Pinpoint the cell where the given text exists, returning its [X, Y] midpoint coordinate. 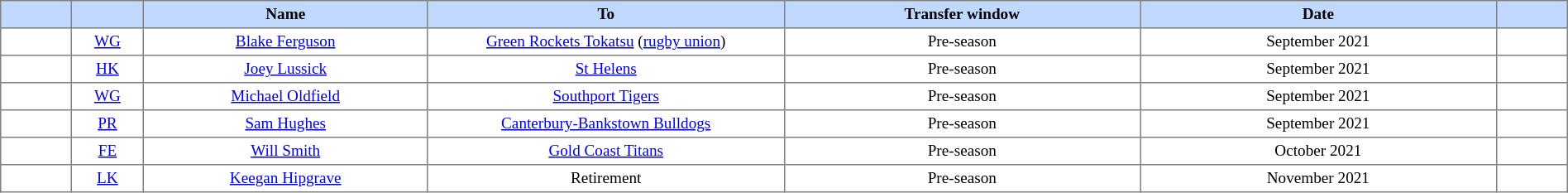
Date [1318, 15]
LK [108, 179]
October 2021 [1318, 151]
Blake Ferguson [285, 41]
Joey Lussick [285, 70]
FE [108, 151]
Sam Hughes [285, 124]
Will Smith [285, 151]
Name [285, 15]
Keegan Hipgrave [285, 179]
Green Rockets Tokatsu (rugby union) [605, 41]
PR [108, 124]
HK [108, 70]
Retirement [605, 179]
St Helens [605, 70]
Transfer window [963, 15]
Southport Tigers [605, 96]
Canterbury-Bankstown Bulldogs [605, 124]
November 2021 [1318, 179]
To [605, 15]
Michael Oldfield [285, 96]
Gold Coast Titans [605, 151]
